Output the [x, y] coordinate of the center of the cell containing the given text.  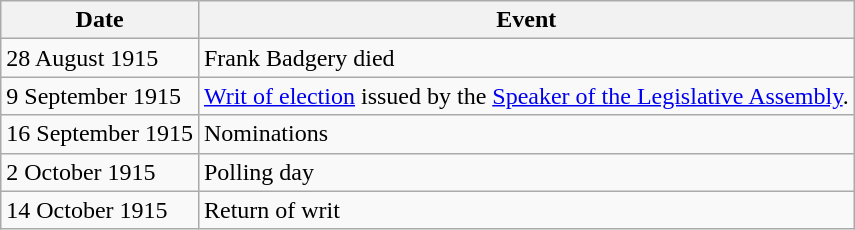
Polling day [526, 172]
Frank Badgery died [526, 58]
Return of writ [526, 210]
28 August 1915 [100, 58]
Date [100, 20]
Nominations [526, 134]
Writ of election issued by the Speaker of the Legislative Assembly. [526, 96]
16 September 1915 [100, 134]
Event [526, 20]
2 October 1915 [100, 172]
9 September 1915 [100, 96]
14 October 1915 [100, 210]
